Find where the given text appears and provide that cell's center as [x, y] coordinate. 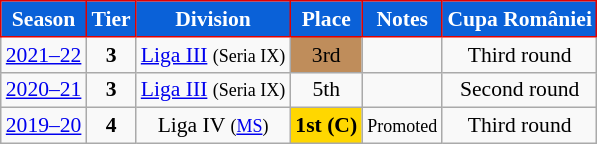
Cupa României [520, 19]
Division [214, 19]
5th [326, 90]
1st (C) [326, 126]
Season [44, 19]
4 [110, 126]
2020–21 [44, 90]
3rd [326, 55]
Second round [520, 90]
Place [326, 19]
Tier [110, 19]
Liga IV (MS) [214, 126]
2021–22 [44, 55]
Promoted [402, 126]
2019–20 [44, 126]
Notes [402, 19]
